From the cell containing the given text, extract its center point as [X, Y] coordinate. 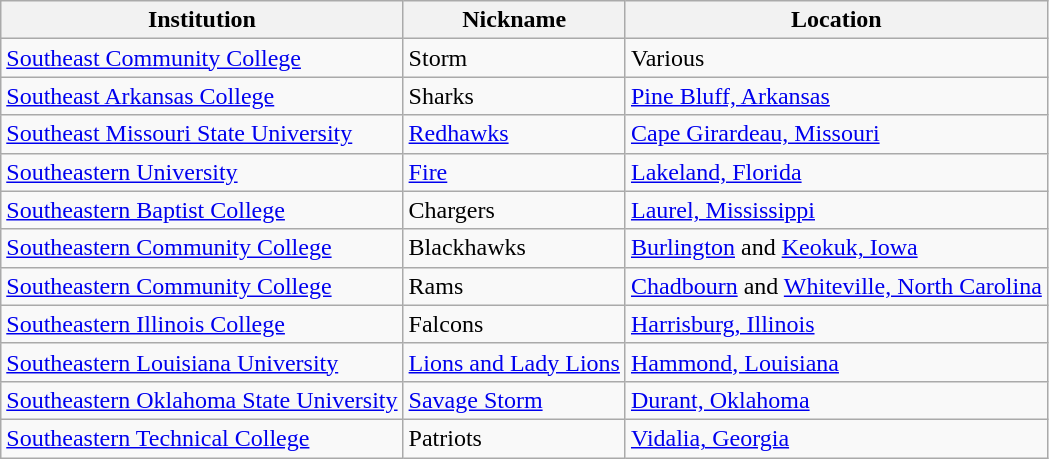
Storm [514, 58]
Vidalia, Georgia [836, 438]
Lakeland, Florida [836, 172]
Southeastern Oklahoma State University [202, 400]
Southeast Community College [202, 58]
Southeastern Baptist College [202, 210]
Southeastern Technical College [202, 438]
Blackhawks [514, 248]
Durant, Oklahoma [836, 400]
Southeastern Louisiana University [202, 362]
Laurel, Mississippi [836, 210]
Various [836, 58]
Pine Bluff, Arkansas [836, 96]
Fire [514, 172]
Patriots [514, 438]
Nickname [514, 20]
Sharks [514, 96]
Falcons [514, 324]
Chadbourn and Whiteville, North Carolina [836, 286]
Location [836, 20]
Southeastern University [202, 172]
Chargers [514, 210]
Cape Girardeau, Missouri [836, 134]
Southeastern Illinois College [202, 324]
Redhawks [514, 134]
Savage Storm [514, 400]
Hammond, Louisiana [836, 362]
Southeast Arkansas College [202, 96]
Institution [202, 20]
Lions and Lady Lions [514, 362]
Harrisburg, Illinois [836, 324]
Southeast Missouri State University [202, 134]
Rams [514, 286]
Burlington and Keokuk, Iowa [836, 248]
